Determine the [X, Y] coordinate at the center of the cell enclosing the given text.  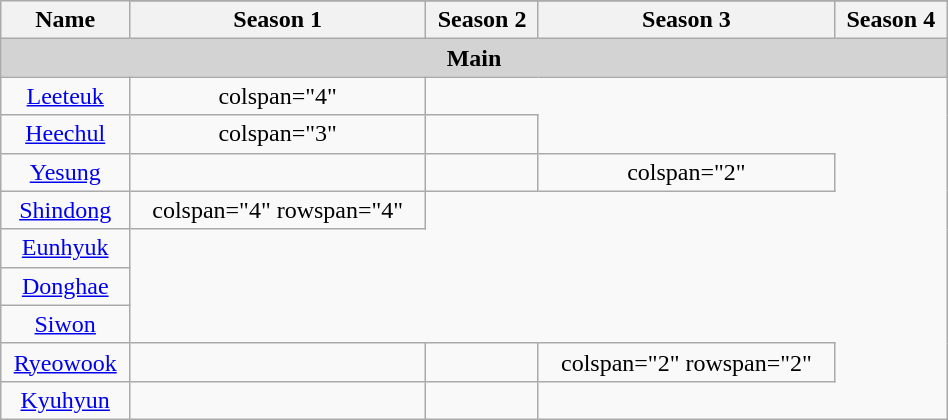
colspan="2" rowspan="2" [686, 362]
Kyuhyun [66, 400]
Season 2 [482, 20]
Ryeowook [66, 362]
Name [66, 20]
colspan="4" rowspan="4" [278, 210]
Leeteuk [66, 96]
colspan="3" [278, 134]
Siwon [66, 324]
Season 3 [686, 20]
Season 4 [890, 20]
colspan="4" [278, 96]
Eunhyuk [66, 248]
Season 1 [278, 20]
colspan="2" [686, 172]
Donghae [66, 286]
Main [474, 58]
Heechul [66, 134]
Yesung [66, 172]
Shindong [66, 210]
